Identify which cell holds the provided text, then report its (X, Y) central coordinate. 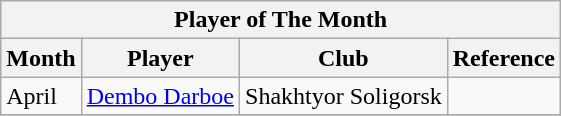
April (41, 96)
Club (344, 58)
Player (160, 58)
Player of The Month (281, 20)
Shakhtyor Soligorsk (344, 96)
Dembo Darboe (160, 96)
Month (41, 58)
Reference (504, 58)
